Scan for the cell matching the given text and deliver its (x, y) coordinate at center. 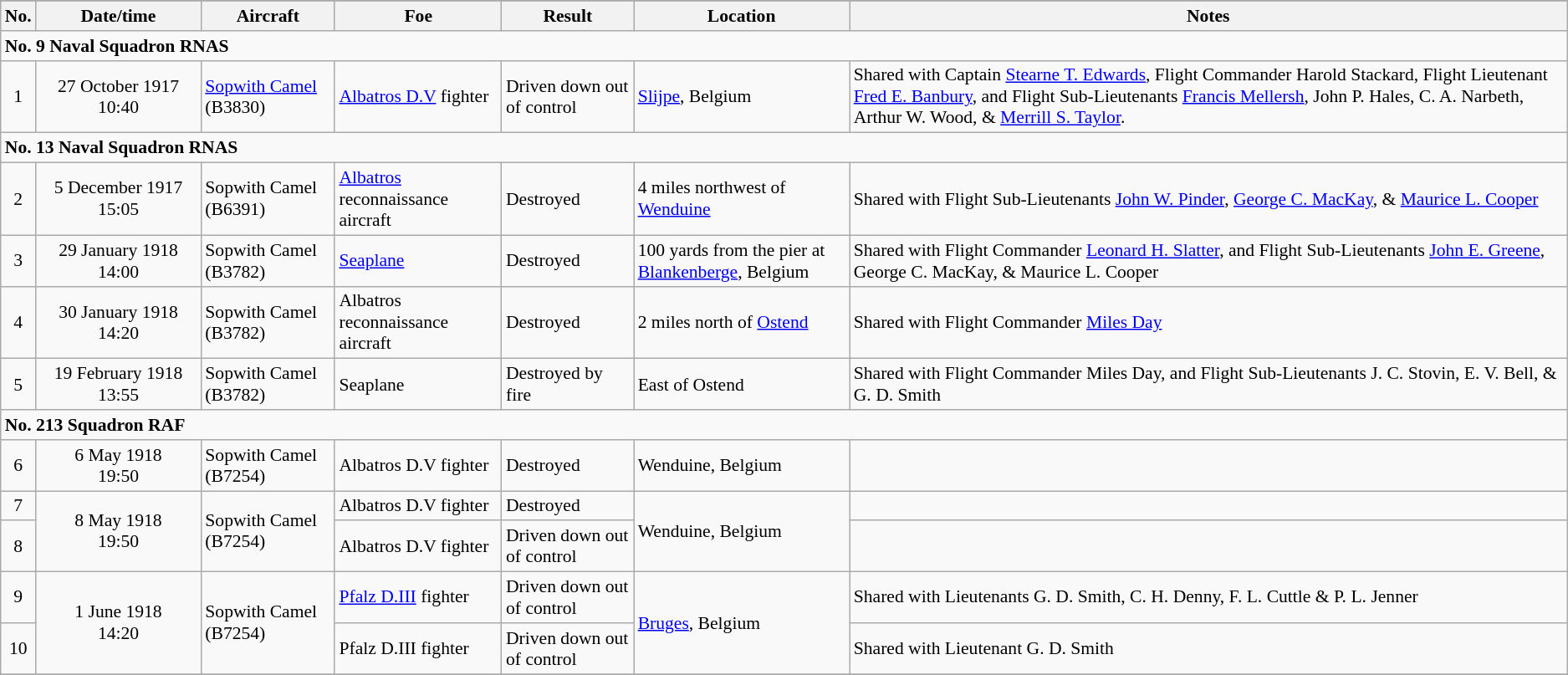
Slijpe, Belgium (742, 97)
4 miles northwest of Wenduine (742, 199)
No. 213 Squadron RAF (784, 425)
Result (568, 16)
Shared with Flight Sub-Lieutenants John W. Pinder, George C. MacKay, & Maurice L. Cooper (1208, 199)
No. 9 Naval Squadron RNAS (784, 46)
4 (18, 323)
No. 13 Naval Squadron RNAS (784, 148)
1 (18, 97)
Shared with Lieutenant G. D. Smith (1208, 649)
No. (18, 16)
2 miles north of Ostend (742, 323)
1 June 191814:20 (119, 623)
Notes (1208, 16)
Aircraft (268, 16)
Shared with Flight Commander Leonard H. Slatter, and Flight Sub-Lieutenants John E. Greene, George C. MacKay, & Maurice L. Cooper (1208, 261)
Foe (418, 16)
Bruges, Belgium (742, 623)
10 (18, 649)
27 October 191710:40 (119, 97)
Date/time (119, 16)
6 (18, 465)
5 (18, 385)
Sopwith Camel(B3830) (268, 97)
9 (18, 597)
3 (18, 261)
8 (18, 547)
Location (742, 16)
Shared with Flight Commander Miles Day (1208, 323)
30 January 191814:20 (119, 323)
Sopwith Camel(B6391) (268, 199)
5 December 191715:05 (119, 199)
8 May 191819:50 (119, 532)
Destroyed by fire (568, 385)
7 (18, 506)
2 (18, 199)
19 February 191813:55 (119, 385)
6 May 191819:50 (119, 465)
29 January 191814:00 (119, 261)
100 yards from the pier at Blankenberge, Belgium (742, 261)
Shared with Lieutenants G. D. Smith, C. H. Denny, F. L. Cuttle & P. L. Jenner (1208, 597)
East of Ostend (742, 385)
Shared with Flight Commander Miles Day, and Flight Sub-Lieutenants J. C. Stovin, E. V. Bell, & G. D. Smith (1208, 385)
